Pinpoint the cell where the given text exists, returning its [X, Y] midpoint coordinate. 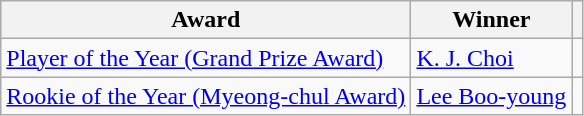
Lee Boo-young [492, 96]
Player of the Year (Grand Prize Award) [206, 58]
Winner [492, 20]
K. J. Choi [492, 58]
Award [206, 20]
Rookie of the Year (Myeong-chul Award) [206, 96]
